Identify which cell holds the provided text, then report its (x, y) central coordinate. 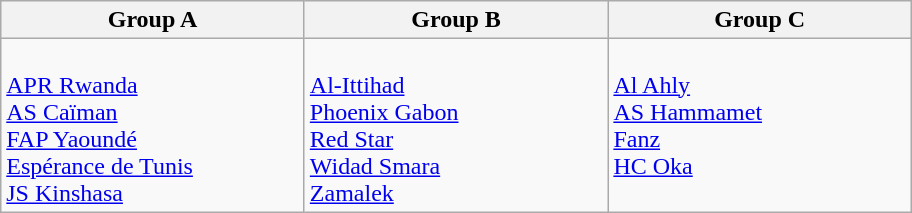
Group A (153, 20)
Group B (456, 20)
Group C (760, 20)
Al Ahly AS Hammamet Fanz HC Oka (760, 126)
Al-Ittihad Phoenix Gabon Red Star Widad Smara Zamalek (456, 126)
APR Rwanda AS Caïman FAP Yaoundé Espérance de Tunis JS Kinshasa (153, 126)
